Return the (x, y) coordinate for the center point of the cell that contains the specified text.  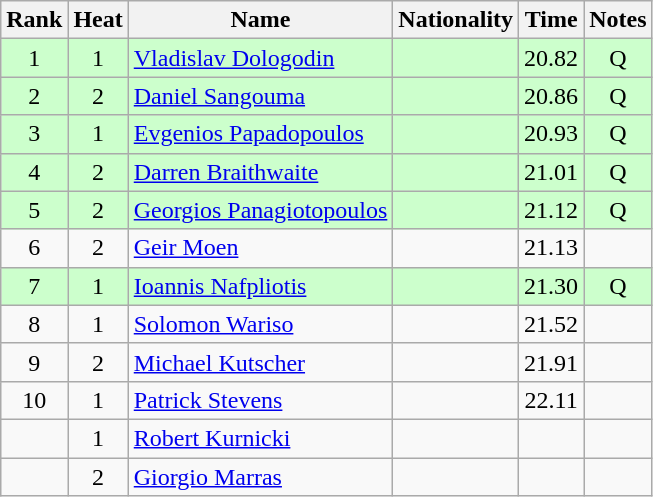
Heat (98, 20)
Daniel Sangouma (260, 96)
Patrick Stevens (260, 400)
Nationality (456, 20)
Darren Braithwaite (260, 172)
21.13 (552, 248)
21.12 (552, 210)
Solomon Wariso (260, 324)
4 (34, 172)
21.01 (552, 172)
Giorgio Marras (260, 477)
9 (34, 362)
Ioannis Nafpliotis (260, 286)
Rank (34, 20)
Time (552, 20)
21.52 (552, 324)
8 (34, 324)
22.11 (552, 400)
Vladislav Dologodin (260, 58)
Robert Kurnicki (260, 438)
5 (34, 210)
Georgios Panagiotopoulos (260, 210)
Michael Kutscher (260, 362)
21.91 (552, 362)
3 (34, 134)
Notes (618, 20)
10 (34, 400)
Name (260, 20)
20.82 (552, 58)
Geir Moen (260, 248)
20.86 (552, 96)
7 (34, 286)
21.30 (552, 286)
Evgenios Papadopoulos (260, 134)
20.93 (552, 134)
6 (34, 248)
